Detect which cell encompasses the target text, then output its [x, y] center coordinate. 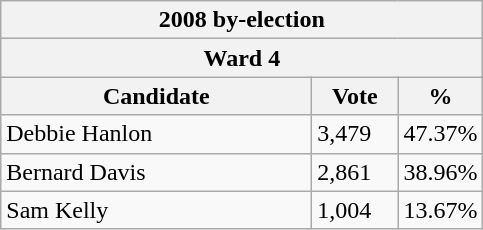
% [440, 96]
1,004 [355, 210]
Sam Kelly [156, 210]
2008 by-election [242, 20]
38.96% [440, 172]
Candidate [156, 96]
13.67% [440, 210]
Debbie Hanlon [156, 134]
Bernard Davis [156, 172]
Ward 4 [242, 58]
47.37% [440, 134]
2,861 [355, 172]
3,479 [355, 134]
Vote [355, 96]
